Search for the cell housing the specified text and yield its [x, y] center coordinate. 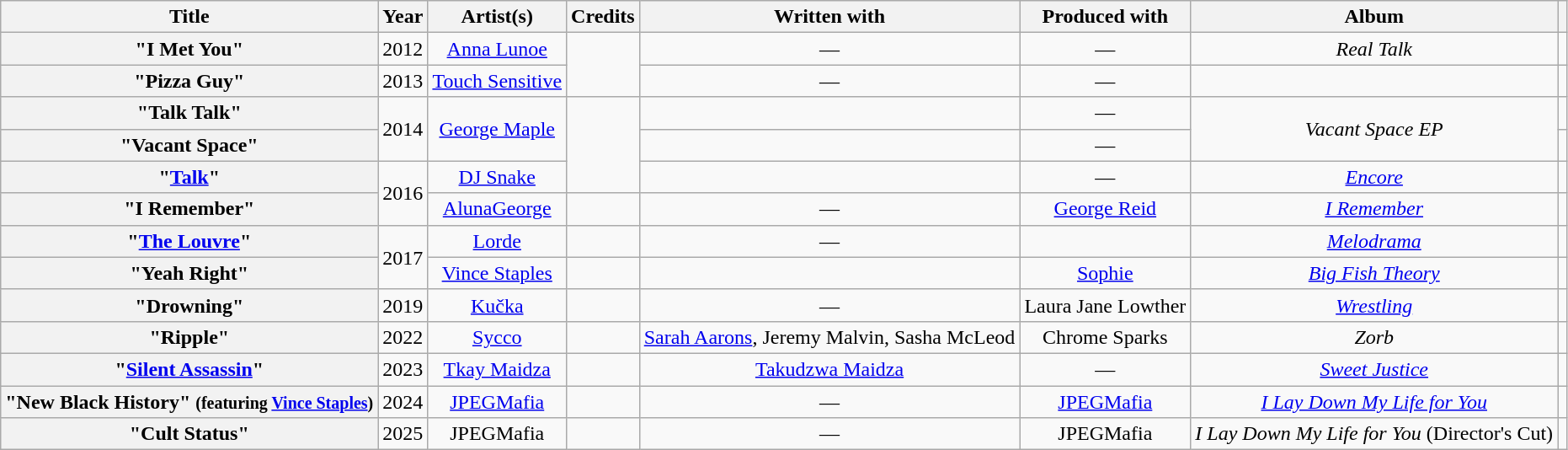
Sycco [497, 337]
2016 [403, 193]
Tkay Maidza [497, 369]
I Remember [1374, 209]
Big Fish Theory [1374, 273]
Vince Staples [497, 273]
"Silent Assassin" [189, 369]
Kučka [497, 305]
Laura Jane Lowther [1105, 305]
Vacant Space EP [1374, 129]
George Reid [1105, 209]
Melodrama [1374, 241]
Year [403, 17]
Encore [1374, 177]
2024 [403, 402]
"Cult Status" [189, 434]
"Vacant Space" [189, 145]
2023 [403, 369]
2019 [403, 305]
"New Black History" (featuring Vince Staples) [189, 402]
Touch Sensitive [497, 81]
Title [189, 17]
Sweet Justice [1374, 369]
"Talk Talk" [189, 113]
I Lay Down My Life for You (Director's Cut) [1374, 434]
Produced with [1105, 17]
Sophie [1105, 273]
2025 [403, 434]
"Talk" [189, 177]
I Lay Down My Life for You [1374, 402]
"The Louvre" [189, 241]
"Drowning" [189, 305]
Sarah Aarons, Jeremy Malvin, Sasha McLeod [829, 337]
"I Remember" [189, 209]
Zorb [1374, 337]
2012 [403, 49]
2014 [403, 129]
Artist(s) [497, 17]
"I Met You" [189, 49]
"Yeah Right" [189, 273]
Credits [603, 17]
2022 [403, 337]
Written with [829, 17]
Anna Lunoe [497, 49]
AlunaGeorge [497, 209]
Lorde [497, 241]
DJ Snake [497, 177]
Real Talk [1374, 49]
"Pizza Guy" [189, 81]
Chrome Sparks [1105, 337]
Wrestling [1374, 305]
Takudzwa Maidza [829, 369]
Album [1374, 17]
2013 [403, 81]
"Ripple" [189, 337]
George Maple [497, 129]
2017 [403, 257]
